Identify which cell holds the provided text, then report its (x, y) central coordinate. 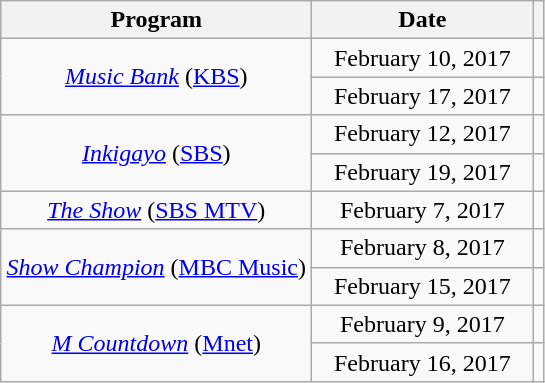
February 15, 2017 (422, 286)
February 19, 2017 (422, 172)
The Show (SBS MTV) (156, 210)
M Countdown (Mnet) (156, 343)
Date (422, 20)
Program (156, 20)
February 7, 2017 (422, 210)
Music Bank (KBS) (156, 77)
February 10, 2017 (422, 58)
Show Champion (MBC Music) (156, 267)
February 8, 2017 (422, 248)
February 16, 2017 (422, 362)
February 17, 2017 (422, 96)
February 12, 2017 (422, 134)
Inkigayo (SBS) (156, 153)
February 9, 2017 (422, 324)
